Locate the cell with the specified text and output its (X, Y) center coordinate. 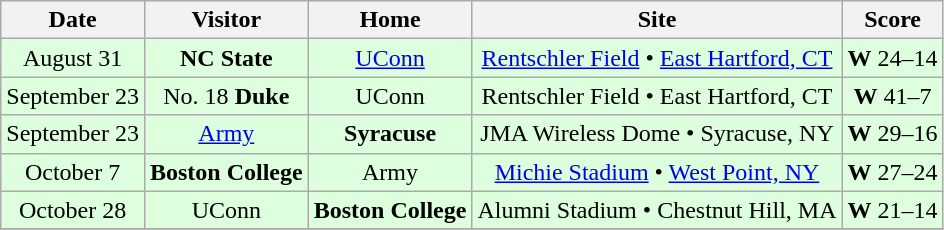
W 29–16 (892, 134)
W 21–14 (892, 210)
Alumni Stadium • Chestnut Hill, MA (657, 210)
Date (73, 20)
Syracuse (390, 134)
Michie Stadium • West Point, NY (657, 172)
No. 18 Duke (226, 96)
October 7 (73, 172)
Visitor (226, 20)
Site (657, 20)
August 31 (73, 58)
NC State (226, 58)
Home (390, 20)
W 27–24 (892, 172)
October 28 (73, 210)
Score (892, 20)
W 41–7 (892, 96)
W 24–14 (892, 58)
JMA Wireless Dome • Syracuse, NY (657, 134)
